Identify which cell holds the provided text, then report its [X, Y] central coordinate. 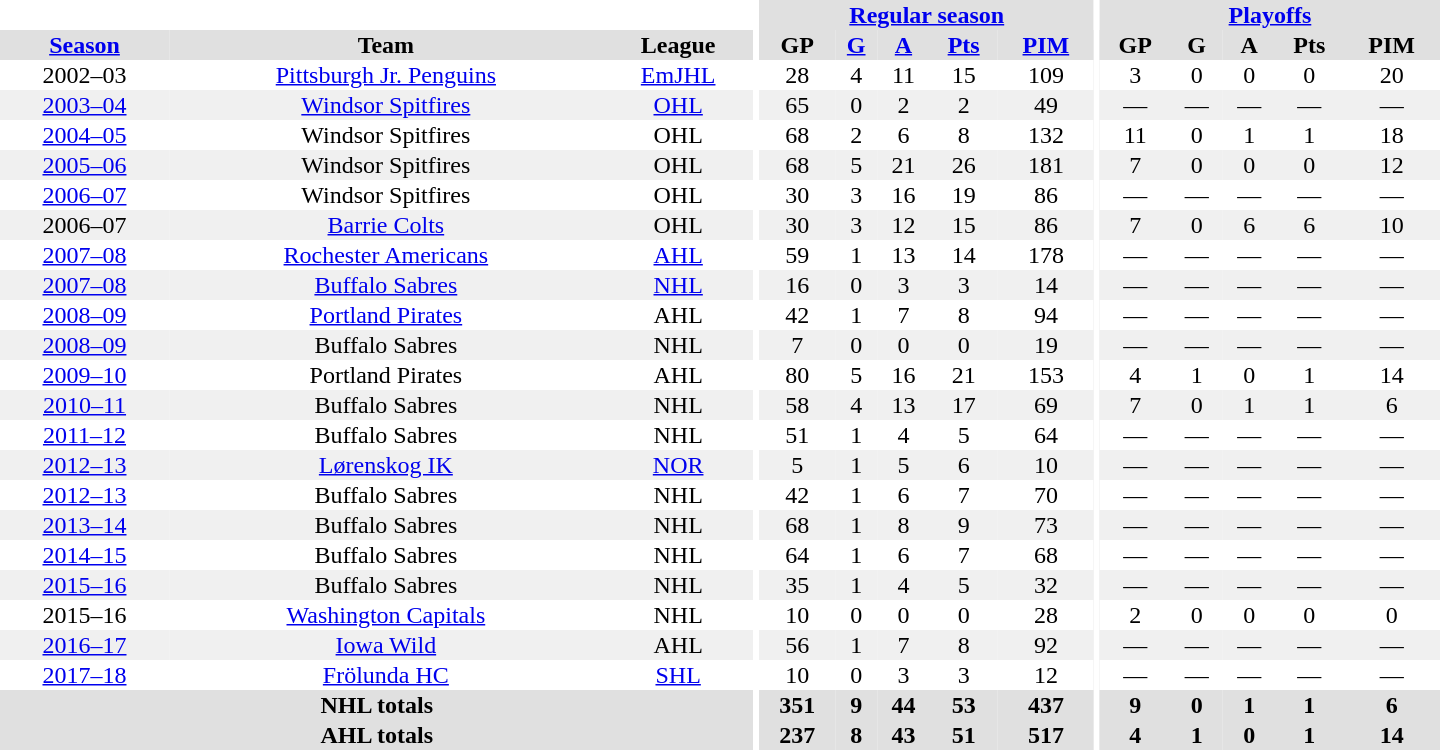
44 [903, 705]
43 [903, 735]
2017–18 [84, 675]
2004–05 [84, 135]
153 [1046, 375]
League [678, 45]
Rochester Americans [386, 255]
2011–12 [84, 435]
Team [386, 45]
Season [84, 45]
2003–04 [84, 105]
2009–10 [84, 375]
2010–11 [84, 405]
56 [797, 645]
2016–17 [84, 645]
Regular season [926, 15]
132 [1046, 135]
2002–03 [84, 75]
NOR [678, 465]
73 [1046, 525]
70 [1046, 495]
69 [1046, 405]
NHL totals [377, 705]
AHL totals [377, 735]
92 [1046, 645]
32 [1046, 585]
EmJHL [678, 75]
2013–14 [84, 525]
2005–06 [84, 165]
94 [1046, 315]
109 [1046, 75]
35 [797, 585]
59 [797, 255]
178 [1046, 255]
2014–15 [84, 555]
Washington Capitals [386, 615]
181 [1046, 165]
58 [797, 405]
437 [1046, 705]
Playoffs [1270, 15]
Lørenskog IK [386, 465]
17 [964, 405]
351 [797, 705]
237 [797, 735]
80 [797, 375]
Pittsburgh Jr. Penguins [386, 75]
26 [964, 165]
53 [964, 705]
Frölunda HC [386, 675]
Barrie Colts [386, 225]
SHL [678, 675]
Iowa Wild [386, 645]
18 [1392, 135]
517 [1046, 735]
65 [797, 105]
49 [1046, 105]
20 [1392, 75]
